Search for the cell housing the specified text and yield its (x, y) center coordinate. 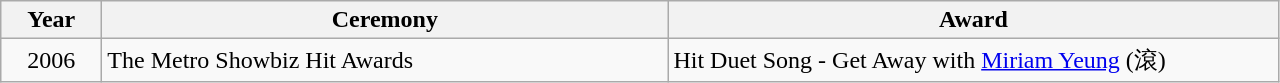
Ceremony (385, 20)
The Metro Showbiz Hit Awards (385, 60)
Hit Duet Song - Get Away with Miriam Yeung (滾) (974, 60)
Award (974, 20)
2006 (52, 60)
Year (52, 20)
